Determine the (x, y) coordinate at the center of the cell enclosing the given text.  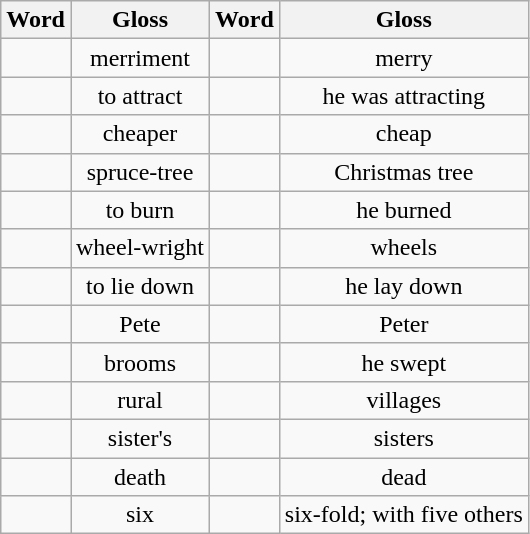
he was attracting (404, 96)
dead (404, 477)
six (140, 515)
he lay down (404, 286)
merry (404, 58)
wheel-wright (140, 248)
merriment (140, 58)
sisters (404, 438)
to attract (140, 96)
death (140, 477)
brooms (140, 362)
villages (404, 400)
to lie down (140, 286)
Christmas tree (404, 172)
Pete (140, 324)
he burned (404, 210)
wheels (404, 248)
cheap (404, 134)
cheaper (140, 134)
to burn (140, 210)
rural (140, 400)
he swept (404, 362)
Peter (404, 324)
sister's (140, 438)
spruce-tree (140, 172)
six-fold; with five others (404, 515)
